Provide the (x, y) coordinate of the cell's center where the given text is located.  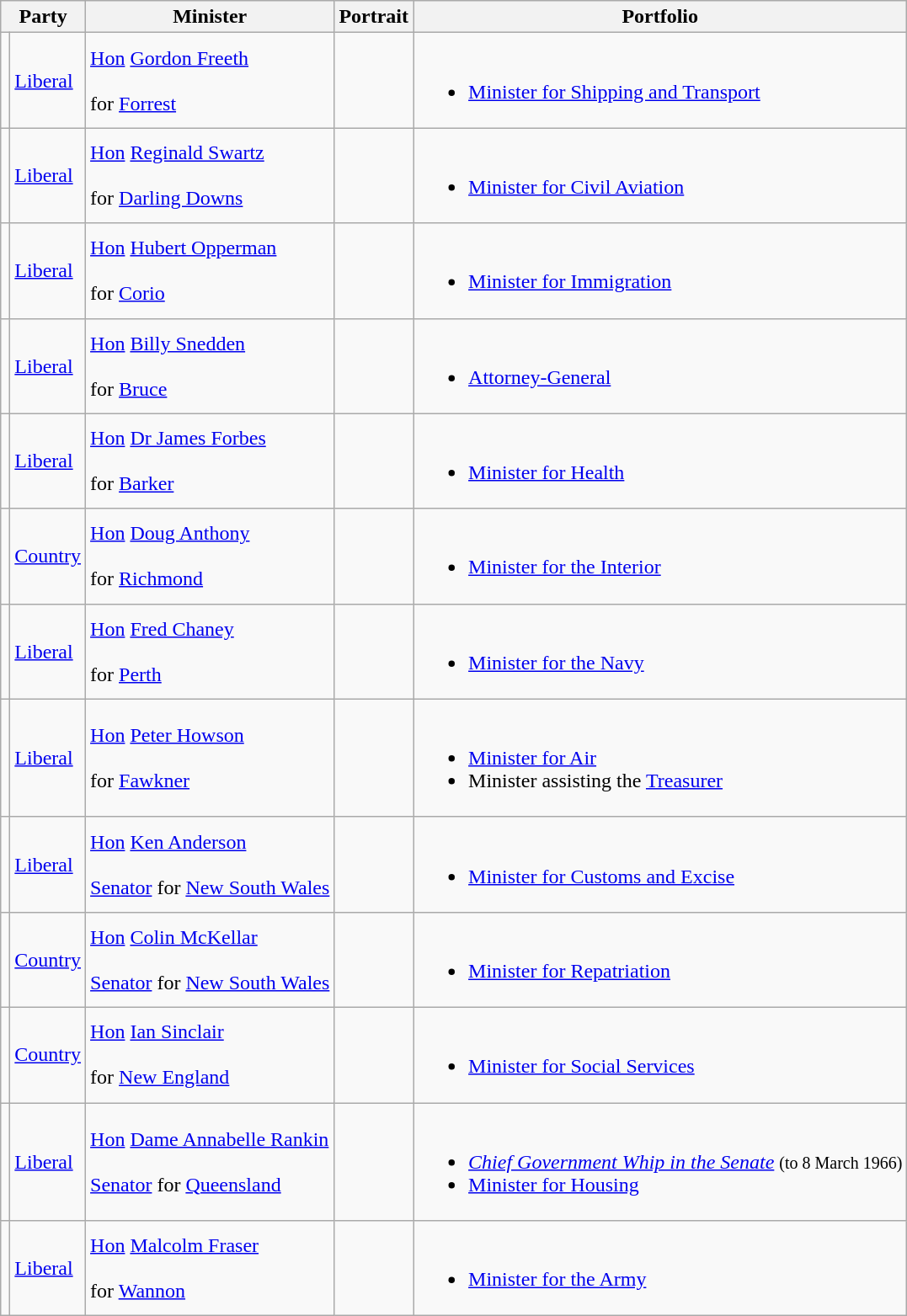
Hon Peter Howson for Fawkner (211, 758)
Portfolio (660, 17)
Minister for Health (660, 461)
Hon Doug Anthony for Richmond (211, 556)
Minister for Immigration (660, 271)
Minister for Repatriation (660, 960)
Attorney-General (660, 365)
Minister for AirMinister assisting the Treasurer (660, 758)
Hon Ken Anderson Senator for New South Wales (211, 864)
Hon Hubert Opperman for Corio (211, 271)
Hon Ian Sinclair for New England (211, 1054)
Minister for the Interior (660, 556)
Hon Malcolm Fraser for Wannon (211, 1268)
Minister for Social Services (660, 1054)
Minister for Civil Aviation (660, 175)
Minister for the Army (660, 1268)
Hon Dame Annabelle Rankin Senator for Queensland (211, 1162)
Portrait (374, 17)
Hon Billy Snedden for Bruce (211, 365)
Minister for the Navy (660, 652)
Chief Government Whip in the Senate (to 8 March 1966)Minister for Housing (660, 1162)
Hon Gordon Freeth for Forrest (211, 81)
Hon Fred Chaney for Perth (211, 652)
Hon Colin McKellar Senator for New South Wales (211, 960)
Minister (211, 17)
Hon Reginald Swartz for Darling Downs (211, 175)
Minister for Shipping and Transport (660, 81)
Hon Dr James Forbes for Barker (211, 461)
Minister for Customs and Excise (660, 864)
Party (44, 17)
